Capture the cell that displays the provided text and extract its [x, y] central coordinate. 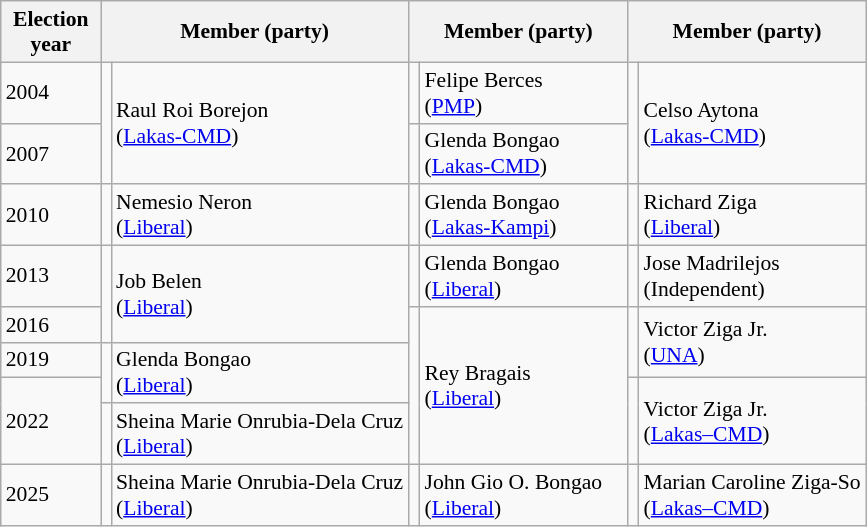
2016 [51, 325]
2007 [51, 154]
2013 [51, 276]
John Gio O. Bongao(Liberal) [524, 496]
Nemesio Neron(Liberal) [260, 216]
Richard Ziga(Liberal) [752, 216]
Celso Aytona(Lakas-CMD) [752, 123]
Victor Ziga Jr.(UNA) [752, 342]
Glenda Bongao(Lakas-CMD) [524, 154]
Glenda Bongao(Lakas-Kampi) [524, 216]
Victor Ziga Jr.(Lakas–CMD) [752, 422]
2010 [51, 216]
2025 [51, 496]
2022 [51, 422]
Felipe Berces(PMP) [524, 92]
Electionyear [51, 32]
Jose Madrilejos(Independent) [752, 276]
Raul Roi Borejon(Lakas-CMD) [260, 123]
Rey Bragais(Liberal) [524, 386]
2019 [51, 360]
2004 [51, 92]
Job Belen(Liberal) [260, 294]
Marian Caroline Ziga-So(Lakas–CMD) [752, 496]
